Extract the [X, Y] coordinate from the center of the cell holding the provided text.  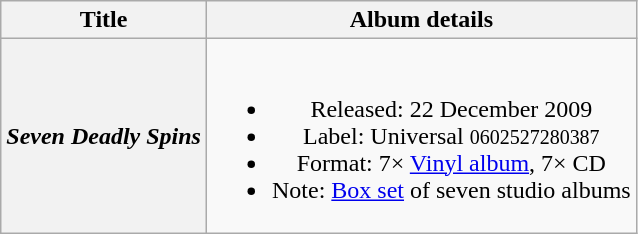
Released: 22 December 2009Label: Universal 0602527280387Format: 7× Vinyl album, 7× CDNote: Box set of seven studio albums [421, 136]
Seven Deadly Spins [104, 136]
Album details [421, 20]
Title [104, 20]
